From the cell containing the given text, extract its center point as (x, y) coordinate. 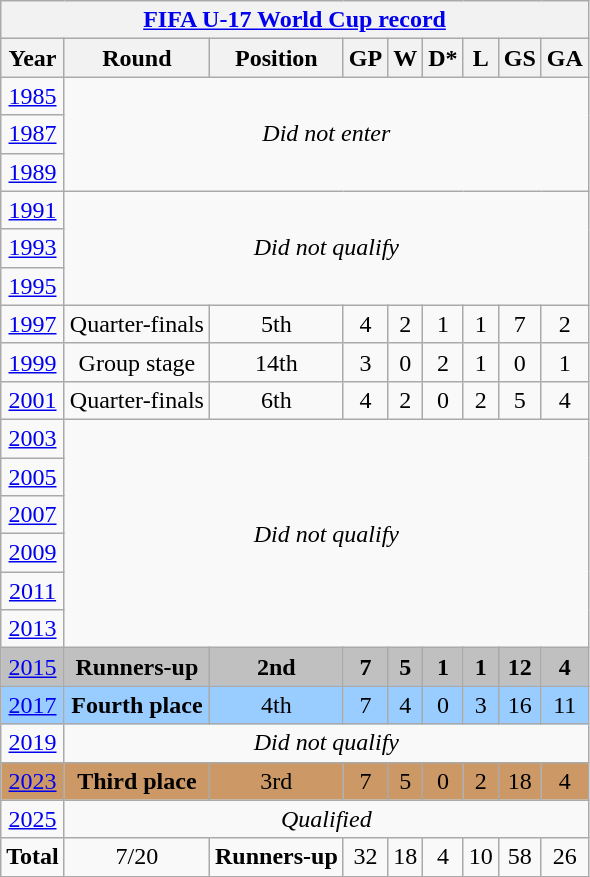
10 (480, 857)
4th (276, 705)
1989 (33, 172)
2017 (33, 705)
32 (365, 857)
2015 (33, 667)
2007 (33, 515)
D* (443, 58)
6th (276, 400)
1987 (33, 134)
2001 (33, 400)
11 (564, 705)
GP (365, 58)
Total (33, 857)
2013 (33, 629)
2019 (33, 743)
1995 (33, 286)
1991 (33, 210)
Round (136, 58)
2009 (33, 553)
12 (520, 667)
2025 (33, 819)
58 (520, 857)
W (406, 58)
1997 (33, 324)
FIFA U-17 World Cup record (295, 20)
GS (520, 58)
Did not enter (326, 134)
14th (276, 362)
1985 (33, 96)
16 (520, 705)
2003 (33, 438)
2023 (33, 781)
1999 (33, 362)
Year (33, 58)
1993 (33, 248)
Fourth place (136, 705)
2005 (33, 477)
L (480, 58)
Group stage (136, 362)
Qualified (326, 819)
Third place (136, 781)
7/20 (136, 857)
2011 (33, 591)
Position (276, 58)
2nd (276, 667)
5th (276, 324)
GA (564, 58)
3rd (276, 781)
26 (564, 857)
